Return the (X, Y) coordinate for the center point of the cell that contains the specified text.  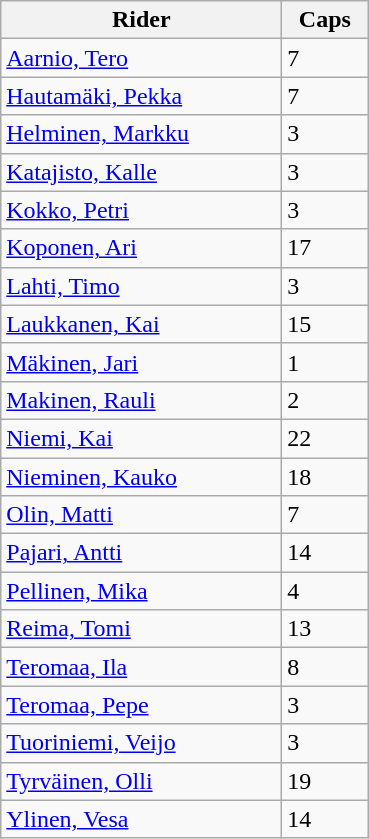
2 (325, 400)
Hautamäki, Pekka (142, 96)
19 (325, 781)
18 (325, 477)
22 (325, 438)
8 (325, 667)
13 (325, 629)
Teromaa, Pepe (142, 705)
Katajisto, Kalle (142, 172)
Pellinen, Mika (142, 591)
1 (325, 362)
Olin, Matti (142, 515)
17 (325, 248)
Nieminen, Kauko (142, 477)
Laukkanen, Kai (142, 324)
Caps (325, 20)
Kokko, Petri (142, 210)
Tuoriniemi, Veijo (142, 743)
4 (325, 591)
Tyrväinen, Olli (142, 781)
Reima, Tomi (142, 629)
Lahti, Timo (142, 286)
Makinen, Rauli (142, 400)
Rider (142, 20)
Helminen, Markku (142, 134)
15 (325, 324)
Niemi, Kai (142, 438)
Ylinen, Vesa (142, 819)
Koponen, Ari (142, 248)
Aarnio, Tero (142, 58)
Mäkinen, Jari (142, 362)
Teromaa, Ila (142, 667)
Pajari, Antti (142, 553)
